For the text-containing cell, return its midpoint in [X, Y] coordinate format. 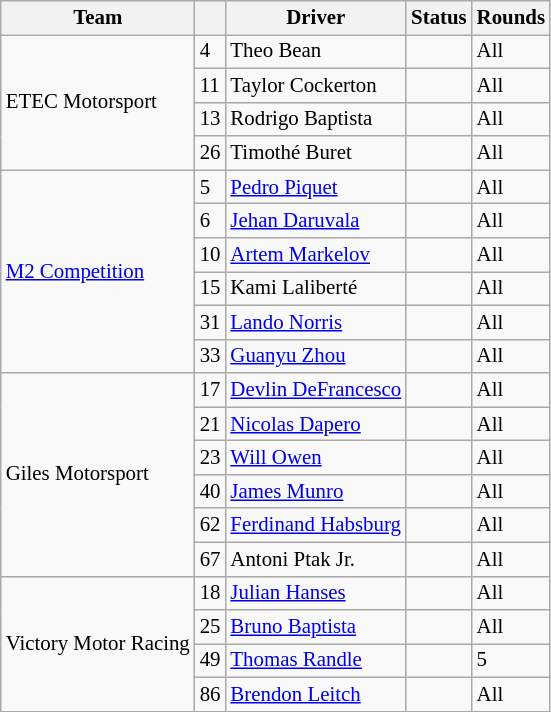
25 [210, 627]
Timothé Buret [316, 153]
62 [210, 525]
Julian Hanses [316, 593]
Theo Bean [316, 51]
Bruno Baptista [316, 627]
13 [210, 119]
Team [98, 18]
33 [210, 356]
ETEC Motorsport [98, 102]
James Munro [316, 491]
Nicolas Dapero [316, 424]
Driver [316, 18]
26 [210, 153]
Kami Laliberté [316, 288]
18 [210, 593]
31 [210, 322]
Giles Motorsport [98, 474]
4 [210, 51]
Victory Motor Racing [98, 644]
Guanyu Zhou [316, 356]
17 [210, 390]
Status [439, 18]
M2 Competition [98, 272]
23 [210, 458]
Devlin DeFrancesco [316, 390]
Lando Norris [316, 322]
21 [210, 424]
49 [210, 661]
40 [210, 491]
Taylor Cockerton [316, 85]
Will Owen [316, 458]
Thomas Randle [316, 661]
Jehan Daruvala [316, 221]
Antoni Ptak Jr. [316, 559]
6 [210, 221]
15 [210, 288]
11 [210, 85]
67 [210, 559]
Rounds [511, 18]
10 [210, 255]
Artem Markelov [316, 255]
Brendon Leitch [316, 695]
Rodrigo Baptista [316, 119]
Pedro Piquet [316, 187]
86 [210, 695]
Ferdinand Habsburg [316, 525]
